Extract the (X, Y) coordinate from the center of the cell holding the provided text.  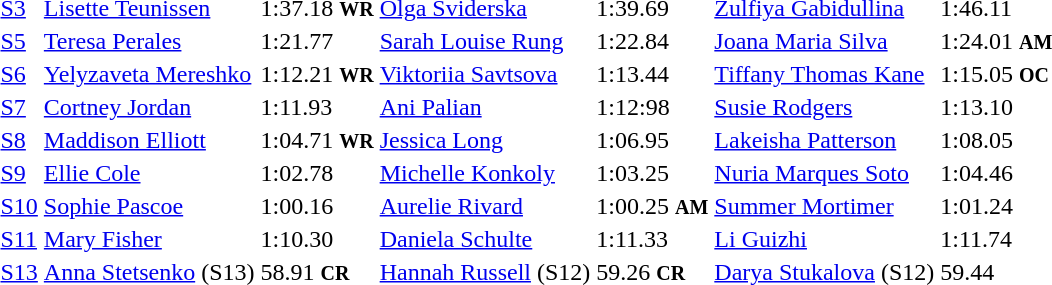
Summer Mortimer (824, 206)
1:10.30 (317, 239)
1:12:98 (652, 107)
1:11.33 (652, 239)
Ani Palian (485, 107)
Aurelie Rivard (485, 206)
1:04.71 WR (317, 140)
Viktoriia Savtsova (485, 74)
1:21.77 (317, 41)
Joana Maria Silva (824, 41)
Maddison Elliott (149, 140)
Sophie Pascoe (149, 206)
1:06.95 (652, 140)
Mary Fisher (149, 239)
Li Guizhi (824, 239)
Cortney Jordan (149, 107)
1:22.84 (652, 41)
Michelle Konkoly (485, 173)
Ellie Cole (149, 173)
Sarah Louise Rung (485, 41)
Teresa Perales (149, 41)
1:12.21 WR (317, 74)
Jessica Long (485, 140)
Nuria Marques Soto (824, 173)
1:02.78 (317, 173)
1:00.16 (317, 206)
Lakeisha Patterson (824, 140)
1:03.25 (652, 173)
1:13.44 (652, 74)
Daniela Schulte (485, 239)
Susie Rodgers (824, 107)
1:11.93 (317, 107)
Tiffany Thomas Kane (824, 74)
1:00.25 AM (652, 206)
Yelyzaveta Mereshko (149, 74)
